Scan for the cell matching the given text and deliver its [X, Y] coordinate at center. 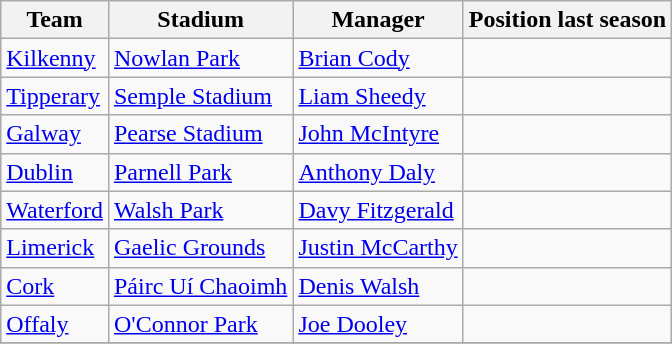
Kilkenny [55, 58]
Dublin [55, 172]
Joe Dooley [378, 324]
Position last season [567, 20]
Gaelic Grounds [200, 248]
Anthony Daly [378, 172]
Stadium [200, 20]
Pearse Stadium [200, 134]
Davy Fitzgerald [378, 210]
Páirc Uí Chaoimh [200, 286]
Walsh Park [200, 210]
Parnell Park [200, 172]
Nowlan Park [200, 58]
Justin McCarthy [378, 248]
Manager [378, 20]
Waterford [55, 210]
Brian Cody [378, 58]
Offaly [55, 324]
O'Connor Park [200, 324]
Team [55, 20]
Cork [55, 286]
Galway [55, 134]
Limerick [55, 248]
Semple Stadium [200, 96]
Liam Sheedy [378, 96]
Denis Walsh [378, 286]
Tipperary [55, 96]
John McIntyre [378, 134]
